Find where the given text appears and provide that cell's center as (x, y) coordinate. 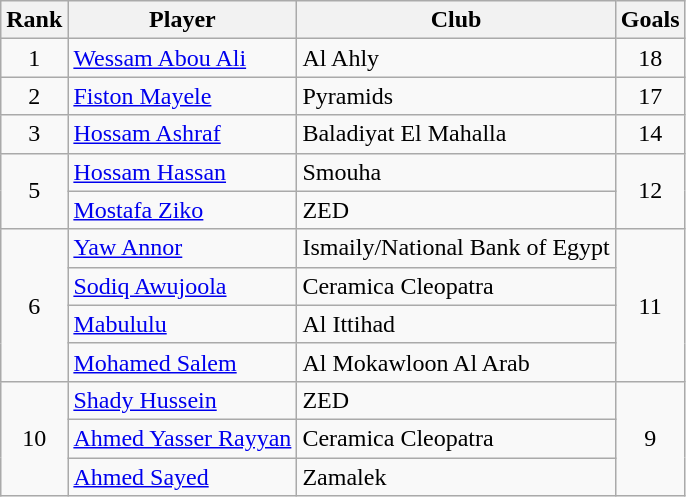
1 (34, 58)
11 (650, 305)
17 (650, 96)
Mabululu (182, 324)
Mostafa Ziko (182, 210)
Yaw Annor (182, 248)
Baladiyat El Mahalla (456, 134)
Pyramids (456, 96)
Ahmed Yasser Rayyan (182, 438)
14 (650, 134)
Al Ittihad (456, 324)
10 (34, 438)
18 (650, 58)
2 (34, 96)
12 (650, 191)
Mohamed Salem (182, 362)
Rank (34, 20)
Smouha (456, 172)
Hossam Ashraf (182, 134)
Al Mokawloon Al Arab (456, 362)
Al Ahly (456, 58)
Hossam Hassan (182, 172)
Club (456, 20)
Ismaily/National Bank of Egypt (456, 248)
Ahmed Sayed (182, 477)
Fiston Mayele (182, 96)
5 (34, 191)
Shady Hussein (182, 400)
9 (650, 438)
Wessam Abou Ali (182, 58)
Player (182, 20)
Zamalek (456, 477)
6 (34, 305)
Goals (650, 20)
Sodiq Awujoola (182, 286)
3 (34, 134)
